Capture the cell that displays the provided text and extract its [X, Y] central coordinate. 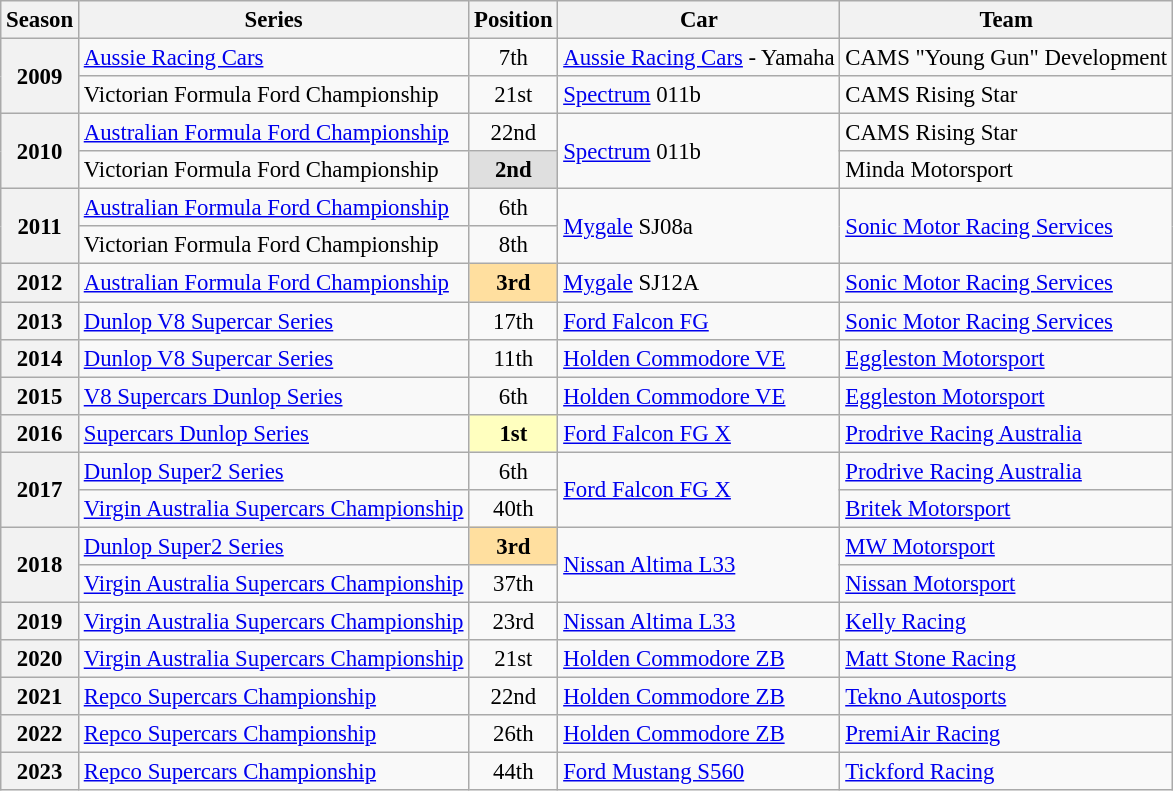
23rd [514, 621]
Ford Mustang S560 [699, 772]
8th [514, 245]
2017 [40, 490]
CAMS "Young Gun" Development [1006, 58]
MW Motorsport [1006, 546]
Supercars Dunlop Series [273, 433]
26th [514, 734]
Nissan Motorsport [1006, 584]
2015 [40, 396]
2023 [40, 772]
Aussie Racing Cars [273, 58]
V8 Supercars Dunlop Series [273, 396]
2021 [40, 697]
Tickford Racing [1006, 772]
2014 [40, 358]
Series [273, 20]
17th [514, 321]
2011 [40, 226]
2010 [40, 152]
Aussie Racing Cars - Yamaha [699, 58]
Position [514, 20]
11th [514, 358]
2018 [40, 564]
40th [514, 509]
2nd [514, 170]
2016 [40, 433]
2019 [40, 621]
Car [699, 20]
Minda Motorsport [1006, 170]
2022 [40, 734]
Mygale SJ12A [699, 283]
PremiAir Racing [1006, 734]
Kelly Racing [1006, 621]
1st [514, 433]
2009 [40, 76]
Team [1006, 20]
37th [514, 584]
2012 [40, 283]
2013 [40, 321]
7th [514, 58]
2020 [40, 659]
Mygale SJ08a [699, 226]
Season [40, 20]
Tekno Autosports [1006, 697]
Ford Falcon FG [699, 321]
44th [514, 772]
Matt Stone Racing [1006, 659]
Britek Motorsport [1006, 509]
